Search for the cell housing the specified text and yield its (x, y) center coordinate. 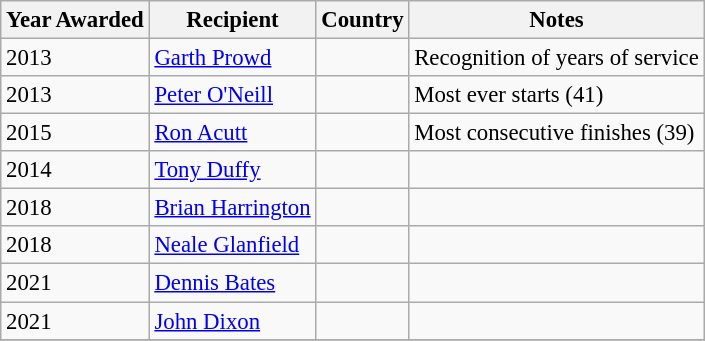
Ron Acutt (232, 133)
2014 (75, 170)
Notes (556, 20)
Dennis Bates (232, 283)
Year Awarded (75, 20)
John Dixon (232, 321)
2015 (75, 133)
Most consecutive finishes (39) (556, 133)
Tony Duffy (232, 170)
Recognition of years of service (556, 58)
Recipient (232, 20)
Garth Prowd (232, 58)
Peter O'Neill (232, 95)
Most ever starts (41) (556, 95)
Country (362, 20)
Brian Harrington (232, 208)
Neale Glanfield (232, 245)
